Find where the given text appears and provide that cell's center as [x, y] coordinate. 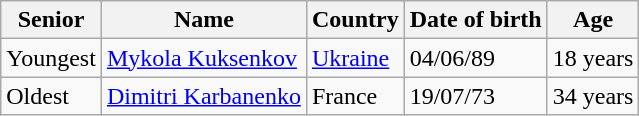
Dimitri Karbanenko [204, 96]
Country [355, 20]
Senior [52, 20]
34 years [593, 96]
19/07/73 [476, 96]
Youngest [52, 58]
Name [204, 20]
Mykola Kuksenkov [204, 58]
Date of birth [476, 20]
Age [593, 20]
Oldest [52, 96]
France [355, 96]
18 years [593, 58]
04/06/89 [476, 58]
Ukraine [355, 58]
